Locate the cell with the specified text and output its (x, y) center coordinate. 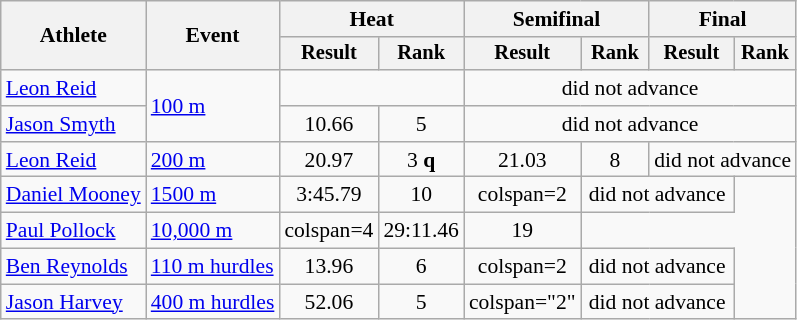
Event (213, 36)
10,000 m (213, 231)
Semifinal (556, 19)
100 m (213, 106)
3:45.79 (328, 195)
10 (420, 195)
13.96 (328, 267)
colspan=4 (328, 231)
Daniel Mooney (74, 195)
1500 m (213, 195)
Paul Pollock (74, 231)
Heat (372, 19)
Final (722, 19)
Ben Reynolds (74, 267)
19 (522, 231)
10.66 (328, 124)
110 m hurdles (213, 267)
3 q (420, 160)
29:11.46 (420, 231)
Athlete (74, 36)
Jason Harvey (74, 302)
6 (420, 267)
200 m (213, 160)
Jason Smyth (74, 124)
52.06 (328, 302)
20.97 (328, 160)
colspan="2" (522, 302)
21.03 (522, 160)
400 m hurdles (213, 302)
8 (616, 160)
